Extract the [X, Y] coordinate from the center of the cell holding the provided text.  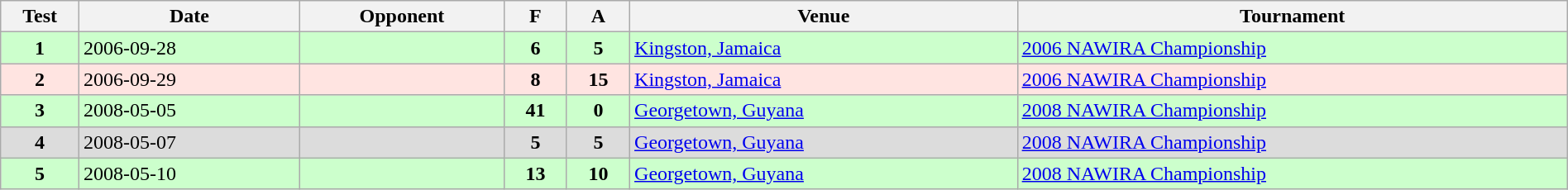
2006-09-28 [189, 48]
2 [40, 79]
2008-05-05 [189, 111]
6 [535, 48]
F [535, 17]
10 [598, 173]
41 [535, 111]
2006-09-29 [189, 79]
1 [40, 48]
3 [40, 111]
Tournament [1292, 17]
13 [535, 173]
Venue [824, 17]
Test [40, 17]
4 [40, 142]
2008-05-07 [189, 142]
8 [535, 79]
0 [598, 111]
A [598, 17]
15 [598, 79]
2008-05-10 [189, 173]
Opponent [402, 17]
Date [189, 17]
